Return the (X, Y) coordinate for the center point of the cell that contains the specified text.  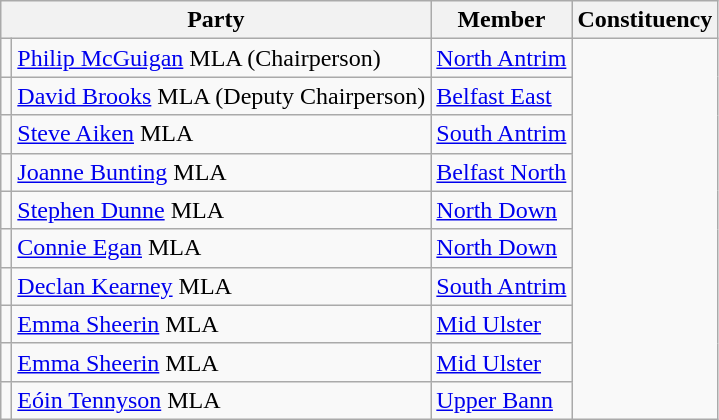
Connie Egan MLA (222, 248)
Upper Bann (502, 400)
Eóin Tennyson MLA (222, 400)
Joanne Bunting MLA (222, 172)
David Brooks MLA (Deputy Chairperson) (222, 96)
Belfast East (502, 96)
Member (502, 20)
Steve Aiken MLA (222, 134)
Stephen Dunne MLA (222, 210)
Belfast North (502, 172)
Philip McGuigan MLA (Chairperson) (222, 58)
North Antrim (502, 58)
Declan Kearney MLA (222, 286)
Constituency (645, 20)
Party (216, 20)
